Return the [X, Y] coordinate for the center point of the cell that contains the specified text.  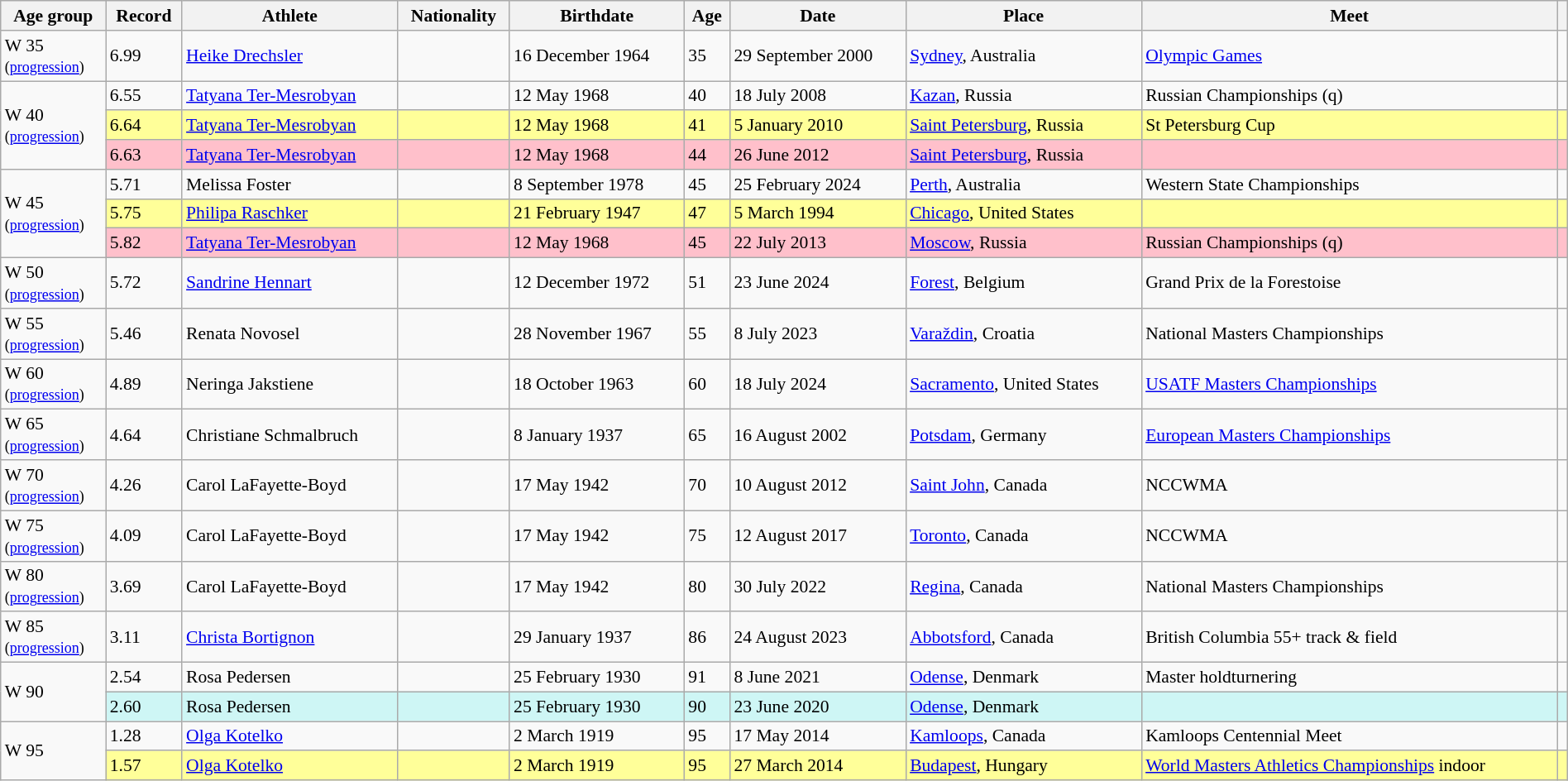
12 December 1972 [597, 283]
Budapest, Hungary [1024, 766]
86 [706, 637]
Nationality [453, 16]
8 June 2021 [817, 678]
18 July 2024 [817, 384]
Toronto, Canada [1024, 536]
Age [706, 16]
35 [706, 56]
Saint John, Canada [1024, 485]
3.11 [144, 637]
4.64 [144, 435]
Master holdturnering [1350, 678]
30 July 2022 [817, 586]
6.55 [144, 96]
Renata Novosel [289, 334]
Age group [53, 16]
5.46 [144, 334]
USATF Masters Championships [1350, 384]
British Columbia 55+ track & field [1350, 637]
40 [706, 96]
Kazan, Russia [1024, 96]
16 August 2002 [817, 435]
4.89 [144, 384]
4.09 [144, 536]
Moscow, Russia [1024, 243]
16 December 1964 [597, 56]
W 40 (progression) [53, 126]
8 September 1978 [597, 184]
21 February 1947 [597, 213]
Western State Championships [1350, 184]
8 July 2023 [817, 334]
Heike Drechsler [289, 56]
Philipa Raschker [289, 213]
1.28 [144, 736]
22 July 2013 [817, 243]
Perth, Australia [1024, 184]
W 65 (progression) [53, 435]
41 [706, 126]
91 [706, 678]
17 May 2014 [817, 736]
5 March 1994 [817, 213]
Forest, Belgium [1024, 283]
10 August 2012 [817, 485]
25 February 2024 [817, 184]
5.72 [144, 283]
W 45 (progression) [53, 213]
6.99 [144, 56]
Birthdate [597, 16]
W 50 (progression) [53, 283]
Melissa Foster [289, 184]
51 [706, 283]
Kamloops, Canada [1024, 736]
W 35 (progression) [53, 56]
Meet [1350, 16]
2.54 [144, 678]
5.82 [144, 243]
44 [706, 155]
3.69 [144, 586]
2.60 [144, 707]
55 [706, 334]
St Petersburg Cup [1350, 126]
23 June 2020 [817, 707]
W 85 (progression) [53, 637]
Regina, Canada [1024, 586]
75 [706, 536]
24 August 2023 [817, 637]
70 [706, 485]
6.64 [144, 126]
6.63 [144, 155]
Christa Bortignon [289, 637]
Christiane Schmalbruch [289, 435]
Place [1024, 16]
Sydney, Australia [1024, 56]
29 September 2000 [817, 56]
27 March 2014 [817, 766]
Date [817, 16]
W 95 [53, 751]
Abbotsford, Canada [1024, 637]
W 55 (progression) [53, 334]
47 [706, 213]
Record [144, 16]
Kamloops Centennial Meet [1350, 736]
5.71 [144, 184]
8 January 1937 [597, 435]
Neringa Jakstiene [289, 384]
28 November 1967 [597, 334]
Sacramento, United States [1024, 384]
23 June 2024 [817, 283]
4.26 [144, 485]
World Masters Athletics Championships indoor [1350, 766]
European Masters Championships [1350, 435]
Olympic Games [1350, 56]
Sandrine Hennart [289, 283]
Athlete [289, 16]
W 80 (progression) [53, 586]
29 January 1937 [597, 637]
W 90 [53, 692]
5.75 [144, 213]
18 October 1963 [597, 384]
W 70 (progression) [53, 485]
18 July 2008 [817, 96]
Chicago, United States [1024, 213]
Potsdam, Germany [1024, 435]
1.57 [144, 766]
5 January 2010 [817, 126]
60 [706, 384]
W 75 (progression) [53, 536]
65 [706, 435]
80 [706, 586]
Varaždin, Croatia [1024, 334]
12 August 2017 [817, 536]
Grand Prix de la Forestoise [1350, 283]
W 60 (progression) [53, 384]
90 [706, 707]
26 June 2012 [817, 155]
